Detect which cell encompasses the target text, then output its [x, y] center coordinate. 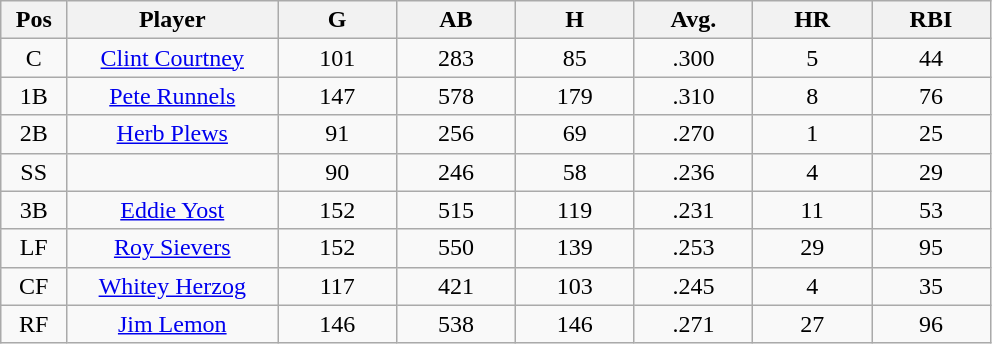
1B [34, 96]
Clint Courtney [172, 58]
Pos [34, 20]
95 [932, 248]
Whitey Herzog [172, 286]
515 [456, 210]
Roy Sievers [172, 248]
.231 [694, 210]
Player [172, 20]
246 [456, 172]
5 [812, 58]
85 [574, 58]
HR [812, 20]
RBI [932, 20]
90 [338, 172]
35 [932, 286]
1 [812, 134]
283 [456, 58]
179 [574, 96]
G [338, 20]
44 [932, 58]
421 [456, 286]
256 [456, 134]
Jim Lemon [172, 324]
11 [812, 210]
76 [932, 96]
.253 [694, 248]
.270 [694, 134]
Pete Runnels [172, 96]
Eddie Yost [172, 210]
96 [932, 324]
3B [34, 210]
25 [932, 134]
Herb Plews [172, 134]
LF [34, 248]
AB [456, 20]
117 [338, 286]
.310 [694, 96]
91 [338, 134]
103 [574, 286]
8 [812, 96]
2B [34, 134]
119 [574, 210]
H [574, 20]
.300 [694, 58]
538 [456, 324]
53 [932, 210]
578 [456, 96]
C [34, 58]
58 [574, 172]
69 [574, 134]
SS [34, 172]
.245 [694, 286]
550 [456, 248]
27 [812, 324]
RF [34, 324]
CF [34, 286]
.271 [694, 324]
139 [574, 248]
147 [338, 96]
Avg. [694, 20]
101 [338, 58]
.236 [694, 172]
